Identify which cell holds the provided text, then report its (X, Y) central coordinate. 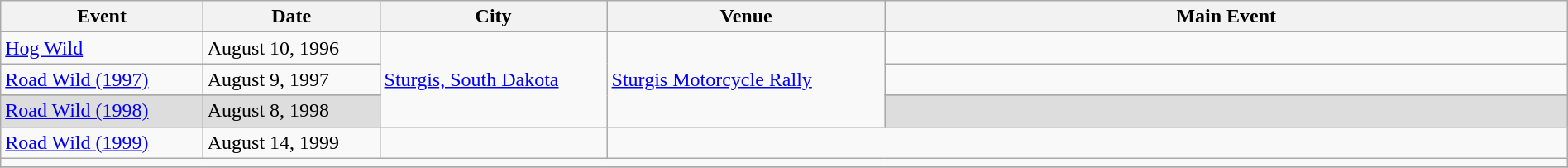
August 9, 1997 (291, 79)
City (493, 17)
August 8, 1998 (291, 111)
Event (102, 17)
Road Wild (1998) (102, 111)
Main Event (1226, 17)
Venue (746, 17)
Hog Wild (102, 48)
Date (291, 17)
August 10, 1996 (291, 48)
Road Wild (1997) (102, 79)
Sturgis, South Dakota (493, 79)
Road Wild (1999) (102, 142)
August 14, 1999 (291, 142)
Sturgis Motorcycle Rally (746, 79)
